Scan for the cell matching the given text and deliver its [x, y] coordinate at center. 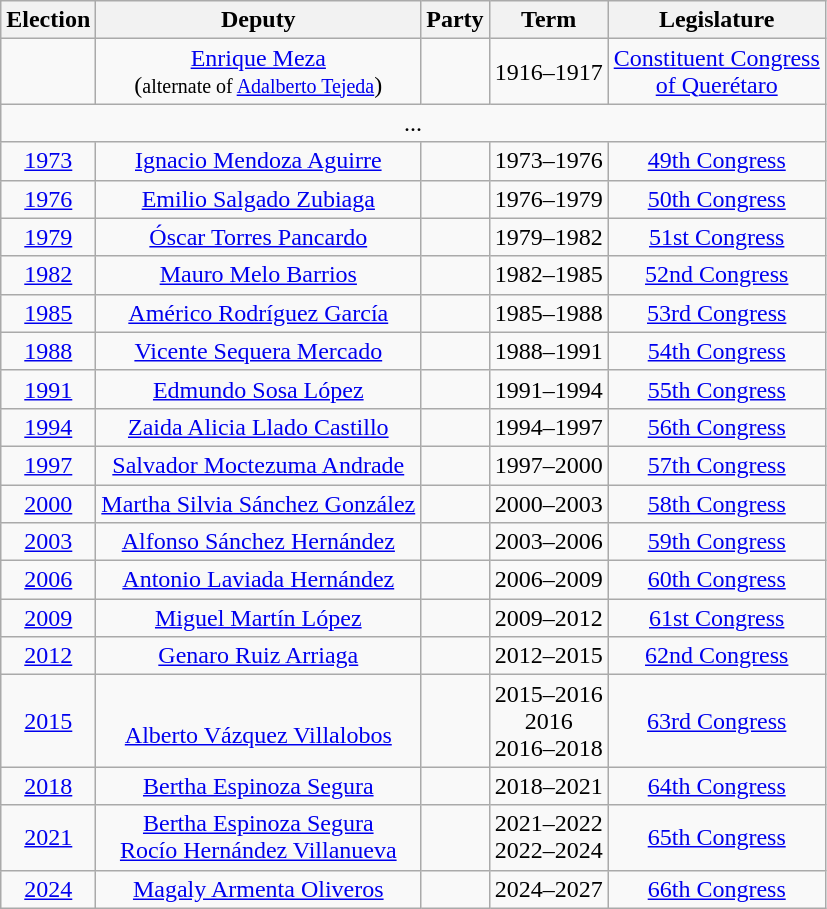
Bertha Espinoza Segura [258, 786]
Salvador Moctezuma Andrade [258, 465]
Martha Silvia Sánchez González [258, 503]
Vicente Sequera Mercado [258, 351]
Alfonso Sánchez Hernández [258, 542]
61st Congress [716, 618]
62nd Congress [716, 656]
57th Congress [716, 465]
Enrique Meza(alternate of Adalberto Tejeda) [258, 72]
Antonio Laviada Hernández [258, 580]
Term [548, 20]
59th Congress [716, 542]
Deputy [258, 20]
Genaro Ruiz Arriaga [258, 656]
1988 [48, 351]
58th Congress [716, 503]
1916–1917 [548, 72]
Mauro Melo Barrios [258, 275]
Magaly Armenta Oliveros [258, 889]
1994 [48, 427]
Ignacio Mendoza Aguirre [258, 161]
52nd Congress [716, 275]
1979–1982 [548, 237]
1982 [48, 275]
49th Congress [716, 161]
2021 [48, 838]
1973 [48, 161]
2015–201620162016–2018 [548, 721]
64th Congress [716, 786]
... [414, 123]
Election [48, 20]
1976 [48, 199]
Óscar Torres Pancardo [258, 237]
65th Congress [716, 838]
1997 [48, 465]
Edmundo Sosa López [258, 389]
56th Congress [716, 427]
Miguel Martín López [258, 618]
Alberto Vázquez Villalobos [258, 721]
63rd Congress [716, 721]
1979 [48, 237]
2018 [48, 786]
1982–1985 [548, 275]
1994–1997 [548, 427]
50th Congress [716, 199]
2018–2021 [548, 786]
51st Congress [716, 237]
Party [455, 20]
54th Congress [716, 351]
Bertha Espinoza SeguraRocío Hernández Villanueva [258, 838]
2009–2012 [548, 618]
Zaida Alicia Llado Castillo [258, 427]
2009 [48, 618]
1991–1994 [548, 389]
55th Congress [716, 389]
2000–2003 [548, 503]
2024 [48, 889]
1985–1988 [548, 313]
2024–2027 [548, 889]
1988–1991 [548, 351]
Constituent Congressof Querétaro [716, 72]
1976–1979 [548, 199]
Emilio Salgado Zubiaga [258, 199]
2003–2006 [548, 542]
53rd Congress [716, 313]
2000 [48, 503]
Legislature [716, 20]
2015 [48, 721]
Américo Rodríguez García [258, 313]
2021–20222022–2024 [548, 838]
66th Congress [716, 889]
2006 [48, 580]
1991 [48, 389]
1997–2000 [548, 465]
1985 [48, 313]
2003 [48, 542]
60th Congress [716, 580]
2012 [48, 656]
2012–2015 [548, 656]
1973–1976 [548, 161]
2006–2009 [548, 580]
